Detect which cell encompasses the target text, then output its (X, Y) center coordinate. 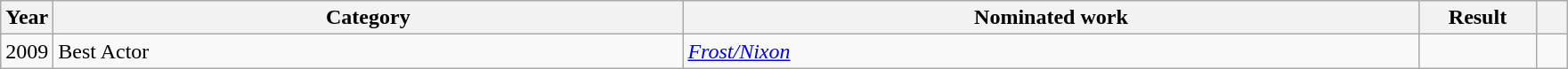
Frost/Nixon (1051, 51)
Result (1478, 18)
Best Actor (369, 51)
Nominated work (1051, 18)
Year (27, 18)
2009 (27, 51)
Category (369, 18)
